Search for the cell housing the specified text and yield its (x, y) center coordinate. 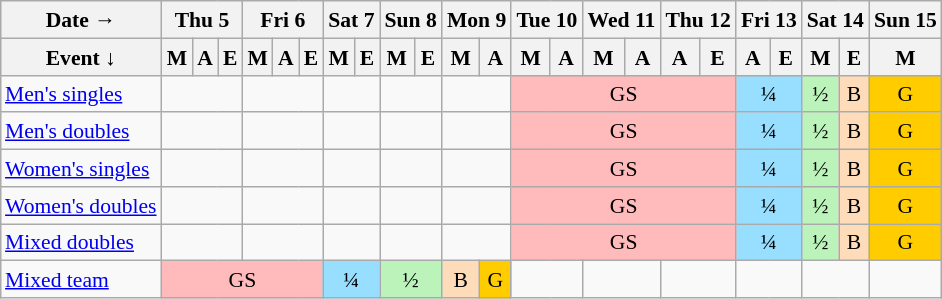
Men's doubles (81, 130)
Mixed team (81, 280)
Mixed doubles (81, 242)
Wed 11 (621, 20)
Thu 5 (202, 20)
Fri 13 (769, 20)
Women's doubles (81, 204)
Event ↓ (81, 56)
Mon 9 (476, 20)
Women's singles (81, 168)
Sat 7 (351, 20)
Tue 10 (546, 20)
Men's singles (81, 94)
Sun 8 (411, 20)
Sat 14 (836, 20)
Sun 15 (906, 20)
Fri 6 (282, 20)
Date → (81, 20)
Thu 12 (698, 20)
